Search for the cell housing the specified text and yield its (x, y) center coordinate. 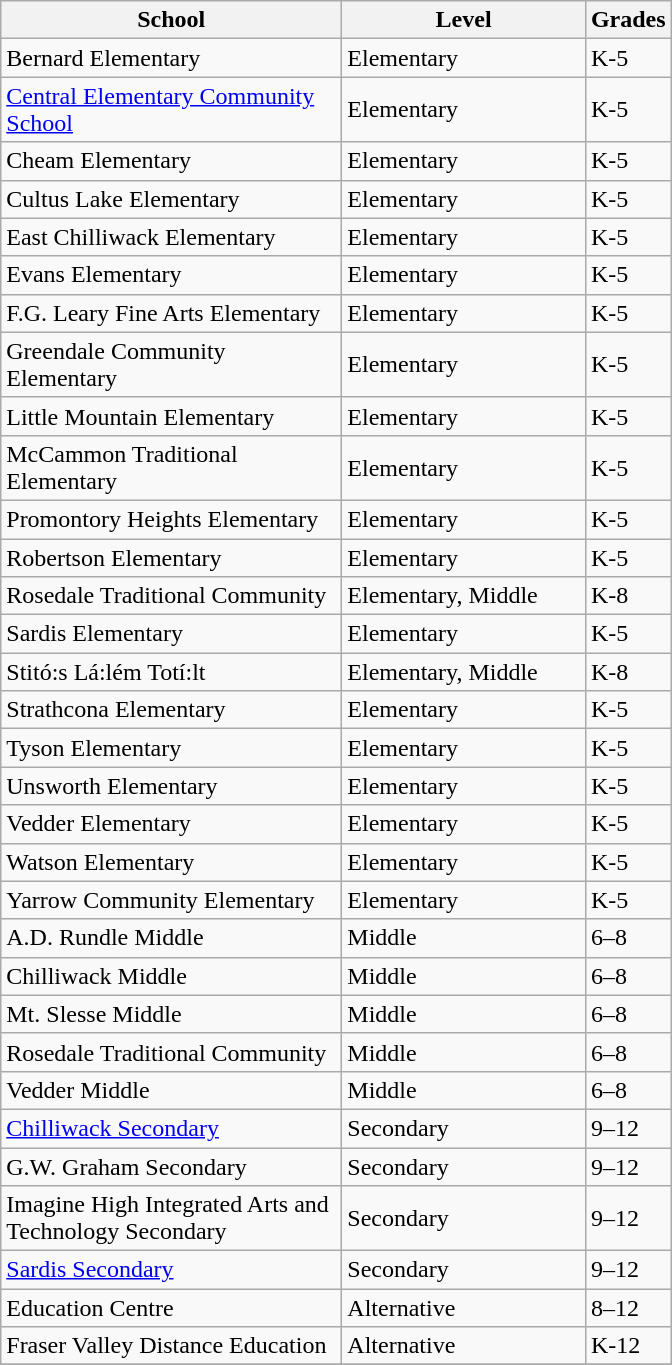
Education Centre (172, 1308)
Greendale Community Elementary (172, 364)
McCammon Traditional Elementary (172, 468)
Bernard Elementary (172, 58)
Mt. Slesse Middle (172, 1014)
G.W. Graham Secondary (172, 1167)
Chilliwack Secondary (172, 1128)
F.G. Leary Fine Arts Elementary (172, 313)
8–12 (628, 1308)
Yarrow Community Elementary (172, 900)
Cultus Lake Elementary (172, 199)
Cheam Elementary (172, 161)
Vedder Middle (172, 1090)
School (172, 20)
Chilliwack Middle (172, 976)
Unsworth Elementary (172, 786)
Tyson Elementary (172, 748)
Strathcona Elementary (172, 710)
Sardis Elementary (172, 634)
Little Mountain Elementary (172, 416)
Imagine High Integrated Arts and Technology Secondary (172, 1218)
East Chilliwack Elementary (172, 237)
A.D. Rundle Middle (172, 938)
Evans Elementary (172, 275)
Fraser Valley Distance Education (172, 1346)
Watson Elementary (172, 862)
Grades (628, 20)
Level (464, 20)
Sardis Secondary (172, 1270)
Promontory Heights Elementary (172, 519)
Stitó:s Lá:lém Totí:lt (172, 672)
K-12 (628, 1346)
Central Elementary Community School (172, 110)
Vedder Elementary (172, 824)
Robertson Elementary (172, 557)
